Pinpoint the cell where the given text exists, returning its [X, Y] midpoint coordinate. 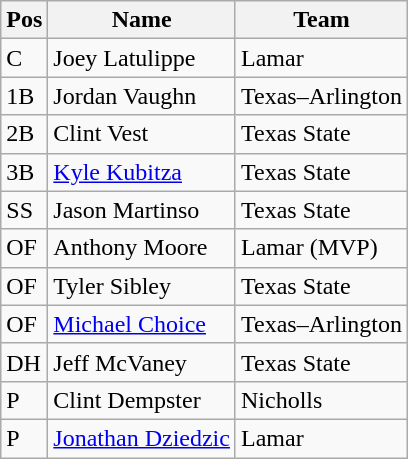
Jordan Vaughn [142, 96]
Team [321, 20]
Joey Latulippe [142, 58]
Nicholls [321, 400]
Kyle Kubitza [142, 172]
3B [24, 172]
C [24, 58]
1B [24, 96]
Jeff McVaney [142, 362]
Clint Dempster [142, 400]
Lamar (MVP) [321, 248]
Clint Vest [142, 134]
Jonathan Dziedzic [142, 438]
Michael Choice [142, 324]
Tyler Sibley [142, 286]
DH [24, 362]
Pos [24, 20]
Anthony Moore [142, 248]
2B [24, 134]
SS [24, 210]
Jason Martinso [142, 210]
Name [142, 20]
